Locate the cell with the specified text and output its [x, y] center coordinate. 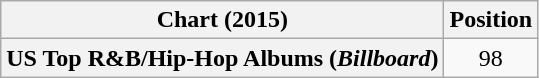
US Top R&B/Hip-Hop Albums (Billboard) [222, 58]
98 [491, 58]
Chart (2015) [222, 20]
Position [491, 20]
